Pinpoint the cell where the given text exists, returning its [X, Y] midpoint coordinate. 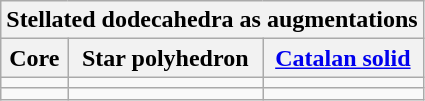
Stellated dodecahedra as augmentations [212, 20]
Core [34, 58]
Catalan solid [344, 58]
Star polyhedron [166, 58]
